Locate the cell with the specified text and output its (X, Y) center coordinate. 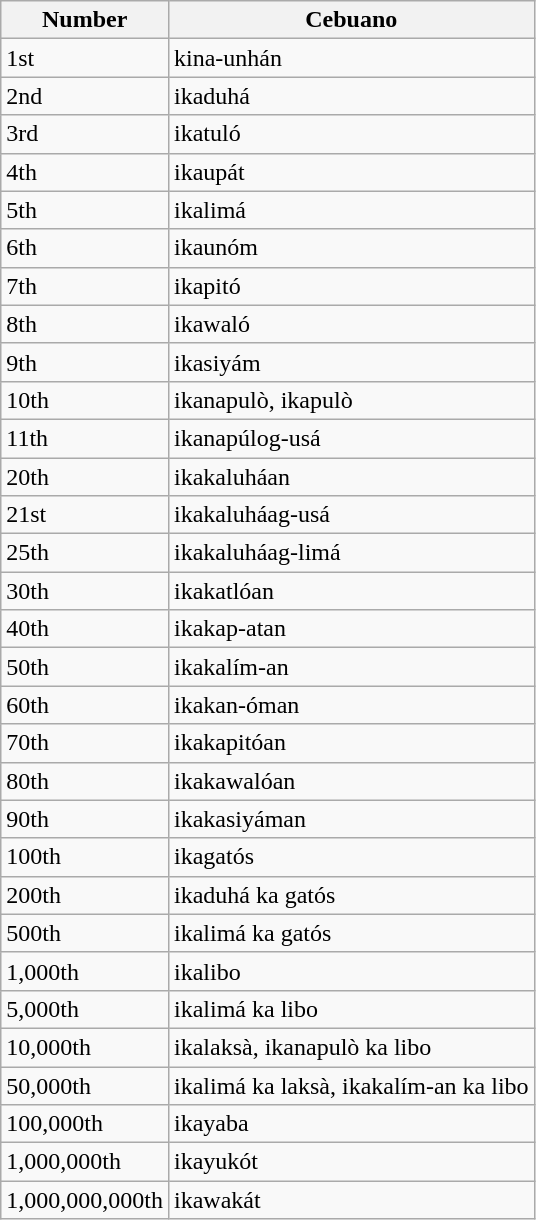
10th (85, 400)
ikanapúlog-usá (351, 438)
200th (85, 895)
ikakatlóan (351, 591)
11th (85, 438)
3rd (85, 134)
100th (85, 857)
2nd (85, 96)
ikaupát (351, 172)
100,000th (85, 1124)
1st (85, 58)
50th (85, 667)
ikasiyám (351, 362)
ikalibo (351, 971)
ikakaluháan (351, 477)
ikaduhá ka gatós (351, 895)
ikalimá ka gatós (351, 933)
40th (85, 629)
7th (85, 286)
5th (85, 210)
60th (85, 705)
ikaunóm (351, 248)
ikatuló (351, 134)
ikanapulò, ikapulò (351, 400)
ikalimá ka libo (351, 1009)
ikaduhá (351, 96)
ikakawalóan (351, 781)
Number (85, 20)
ikagatós (351, 857)
50,000th (85, 1085)
ikalaksà, ikanapulò ka libo (351, 1047)
20th (85, 477)
ikawakát (351, 1200)
6th (85, 248)
25th (85, 553)
ikakan-óman (351, 705)
ikawaló (351, 324)
ikayukót (351, 1162)
1,000th (85, 971)
ikakaluháag-limá (351, 553)
ikakasiyáman (351, 819)
ikakalím-an (351, 667)
1,000,000,000th (85, 1200)
ikakaluháag-usá (351, 515)
ikayaba (351, 1124)
1,000,000th (85, 1162)
30th (85, 591)
Cebuano (351, 20)
70th (85, 743)
90th (85, 819)
ikapitó (351, 286)
kina-unhán (351, 58)
ikakap-atan (351, 629)
ikakapitóan (351, 743)
500th (85, 933)
4th (85, 172)
9th (85, 362)
5,000th (85, 1009)
80th (85, 781)
8th (85, 324)
21st (85, 515)
10,000th (85, 1047)
ikalimá (351, 210)
ikalimá ka laksà, ikakalím-an ka libo (351, 1085)
